Return [X, Y] of the center of cell containing provided text 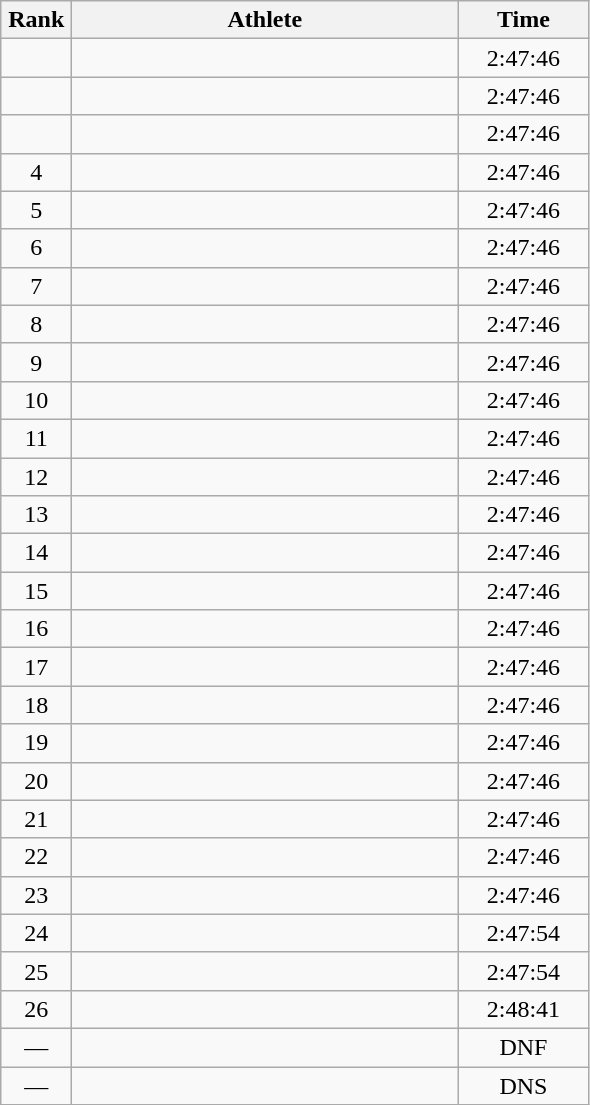
15 [36, 591]
4 [36, 172]
23 [36, 895]
12 [36, 477]
19 [36, 743]
9 [36, 362]
24 [36, 933]
DNS [524, 1085]
17 [36, 667]
Athlete [265, 20]
26 [36, 1009]
14 [36, 553]
13 [36, 515]
18 [36, 705]
21 [36, 819]
10 [36, 400]
6 [36, 248]
25 [36, 971]
5 [36, 210]
DNF [524, 1047]
22 [36, 857]
2:48:41 [524, 1009]
7 [36, 286]
11 [36, 438]
Rank [36, 20]
Time [524, 20]
8 [36, 324]
16 [36, 629]
20 [36, 781]
